For the text-containing cell, return its midpoint in (x, y) coordinate format. 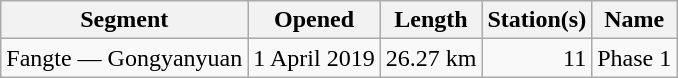
Segment (124, 20)
11 (537, 58)
Name (634, 20)
Phase 1 (634, 58)
26.27 km (431, 58)
Length (431, 20)
Station(s) (537, 20)
1 April 2019 (314, 58)
Opened (314, 20)
Fangte — Gongyanyuan (124, 58)
